Return the [X, Y] coordinate for the center point of the cell that contains the specified text.  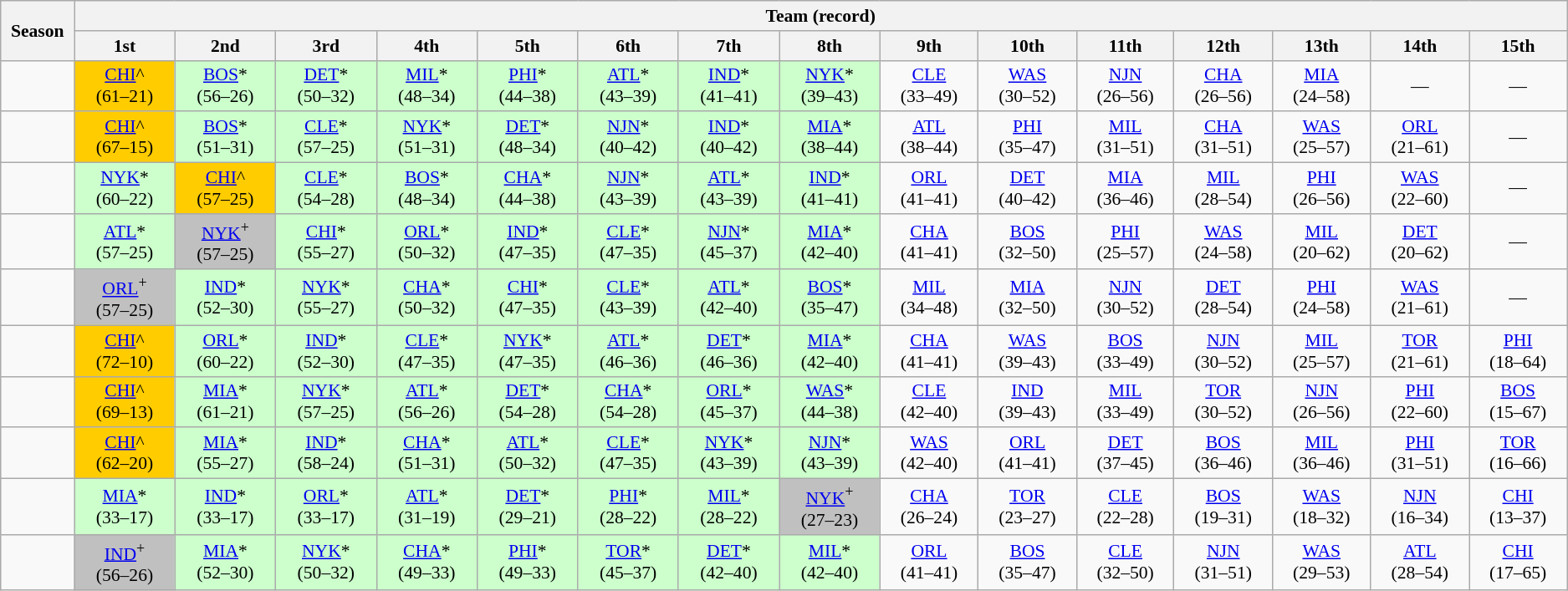
15th [1519, 46]
TOR(16–66) [1519, 453]
ORL*(50–32) [426, 242]
IND*(40–42) [728, 137]
4th [426, 46]
MIL*(28–22) [728, 507]
MIL(20–62) [1321, 242]
TOR*(45–37) [628, 563]
NJN*(45–37) [728, 242]
CHI(17–65) [1519, 563]
CLE(42–40) [929, 403]
CHA*(54–28) [628, 403]
7th [728, 46]
PHI*(44–38) [528, 85]
ATL*(56–26) [426, 403]
NYK*(43–39) [728, 453]
WAS(21–61) [1420, 298]
MIA*(33–17) [125, 507]
9th [929, 46]
BOS(36–46) [1223, 453]
1st [125, 46]
MIA*(55–27) [225, 453]
DET(20–62) [1420, 242]
WAS(25–57) [1321, 137]
BOS*(56–26) [225, 85]
CLE*(54–28) [326, 189]
10th [1028, 46]
BOS(15–67) [1519, 403]
ATL*(46–36) [628, 351]
CHA(31–51) [1223, 137]
NJN(16–34) [1420, 507]
ATL*(50–32) [528, 453]
CLE(22–28) [1126, 507]
ORL*(33–17) [326, 507]
DET(28–54) [1223, 298]
CLE(32–50) [1126, 563]
PHI(31–51) [1420, 453]
PHI*(28–22) [628, 507]
DET*(46–36) [728, 351]
IND*(33–17) [225, 507]
NYK+(57–25) [225, 242]
CHI(13–37) [1519, 507]
5th [528, 46]
MIL*(42–40) [830, 563]
MIL(31–51) [1126, 137]
WAS(42–40) [929, 453]
WAS(29–53) [1321, 563]
13th [1321, 46]
ATL*(42–40) [728, 298]
MIA(32–50) [1028, 298]
MIL(33–49) [1126, 403]
MIA*(52–30) [225, 563]
12th [1223, 46]
NYK*(47–35) [528, 351]
BOS(19–31) [1223, 507]
DET*(48–34) [528, 137]
BOS(32–50) [1028, 242]
3rd [326, 46]
IND*(47–35) [528, 242]
ORL+(57–25) [125, 298]
11th [1126, 46]
Team (record) [821, 16]
DET*(50–32) [326, 85]
CHA(26–56) [1223, 85]
WAS(24–58) [1223, 242]
CHI*(47–35) [528, 298]
MIA(24–58) [1321, 85]
DET*(54–28) [528, 403]
6th [628, 46]
NJN(31–51) [1223, 563]
MIL(34–48) [929, 298]
CHI^(67–15) [125, 137]
PHI(35–47) [1028, 137]
TOR(21–61) [1420, 351]
CHA*(44–38) [528, 189]
WAS(22–60) [1420, 189]
PHI(26–56) [1321, 189]
WAS(39–43) [1028, 351]
BOS(33–49) [1126, 351]
NYK*(60–22) [125, 189]
14th [1420, 46]
PHI(22–60) [1420, 403]
CHI^(61–21) [125, 85]
ATL*(31–19) [426, 507]
MIL(25–57) [1321, 351]
NJN*(40–42) [628, 137]
CLE*(57–25) [326, 137]
NYK*(51–31) [426, 137]
PHI*(49–33) [528, 563]
PHI(18–64) [1519, 351]
PHI(24–58) [1321, 298]
CHI^(69–13) [125, 403]
CLE*(43–39) [628, 298]
NYK+(27–23) [830, 507]
CHI^(62–20) [125, 453]
DET(37–45) [1126, 453]
ORL(21–61) [1420, 137]
BOS*(35–47) [830, 298]
MIA*(38–44) [830, 137]
IND(39–43) [1028, 403]
WAS(30–52) [1028, 85]
NYK*(57–25) [326, 403]
CHA*(49–33) [426, 563]
8th [830, 46]
ATL(38–44) [929, 137]
Season [38, 30]
IND+(56–26) [125, 563]
DET*(42–40) [728, 563]
NYK*(50–32) [326, 563]
MIL(36–46) [1321, 453]
CHA*(50–32) [426, 298]
TOR(30–52) [1223, 403]
NYK*(39–43) [830, 85]
CHA*(51–31) [426, 453]
2nd [225, 46]
ORL*(45–37) [728, 403]
ORL*(60–22) [225, 351]
PHI(25–57) [1126, 242]
DET*(29–21) [528, 507]
CHI^(72–10) [125, 351]
BOS*(48–34) [426, 189]
WAS*(44–38) [830, 403]
MIL*(48–34) [426, 85]
BOS*(51–31) [225, 137]
MIL(28–54) [1223, 189]
CHI^(57–25) [225, 189]
DET(40–42) [1028, 189]
BOS(35–47) [1028, 563]
ATL(28–54) [1420, 563]
CLE(33–49) [929, 85]
CHA(26–24) [929, 507]
ATL*(57–25) [125, 242]
CHI*(55–27) [326, 242]
NYK*(55–27) [326, 298]
WAS(18–32) [1321, 507]
TOR(23–27) [1028, 507]
MIA(36–46) [1126, 189]
MIA*(61–21) [225, 403]
IND*(58–24) [326, 453]
